Search for the cell housing the specified text and yield its [X, Y] center coordinate. 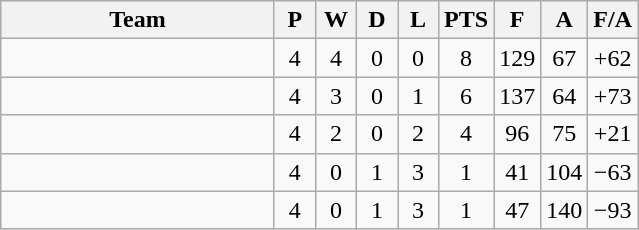
129 [518, 58]
A [564, 20]
140 [564, 210]
PTS [466, 20]
67 [564, 58]
137 [518, 96]
+21 [613, 134]
−93 [613, 210]
F [518, 20]
Team [138, 20]
D [376, 20]
64 [564, 96]
6 [466, 96]
−63 [613, 172]
96 [518, 134]
+73 [613, 96]
F/A [613, 20]
L [418, 20]
47 [518, 210]
+62 [613, 58]
8 [466, 58]
P [294, 20]
W [336, 20]
41 [518, 172]
104 [564, 172]
75 [564, 134]
